Locate the cell with the specified text and output its (X, Y) center coordinate. 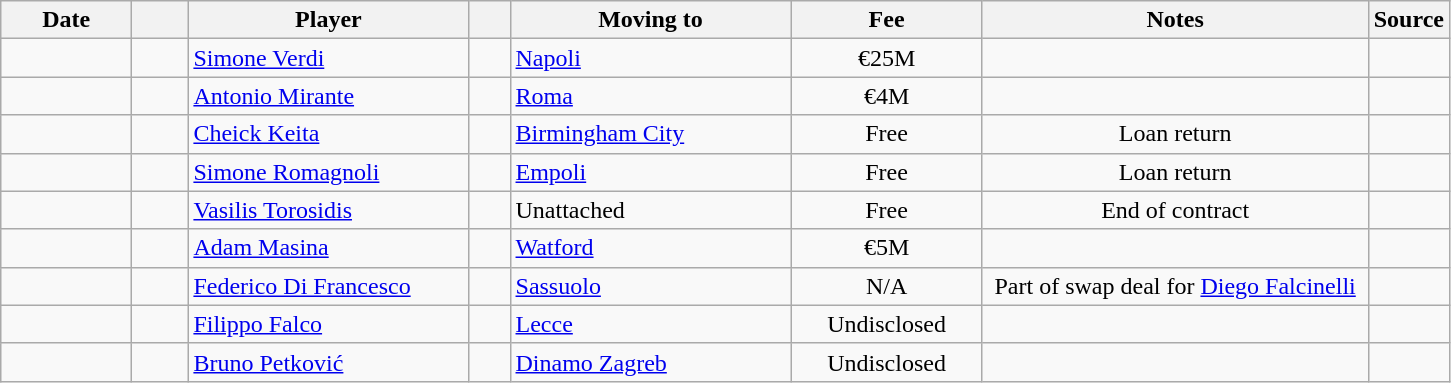
Simone Romagnoli (328, 172)
Part of swap deal for Diego Falcinelli (1175, 286)
Date (66, 20)
Federico Di Francesco (328, 286)
Watford (650, 248)
€5M (886, 248)
Notes (1175, 20)
Sassuolo (650, 286)
Filippo Falco (328, 324)
Roma (650, 96)
End of contract (1175, 210)
Birmingham City (650, 134)
Vasilis Torosidis (328, 210)
Moving to (650, 20)
€4M (886, 96)
Antonio Mirante (328, 96)
Adam Masina (328, 248)
€25M (886, 58)
Fee (886, 20)
Unattached (650, 210)
Source (1408, 20)
Empoli (650, 172)
Cheick Keita (328, 134)
Player (328, 20)
Dinamo Zagreb (650, 362)
Napoli (650, 58)
Bruno Petković (328, 362)
Simone Verdi (328, 58)
N/A (886, 286)
Lecce (650, 324)
